Identify which cell holds the provided text, then report its [x, y] central coordinate. 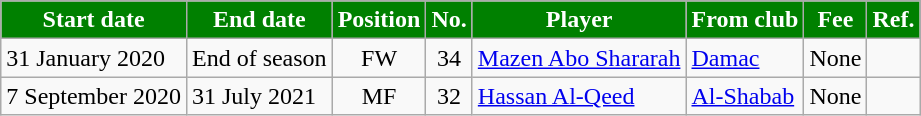
Ref. [894, 20]
7 September 2020 [94, 96]
Damac [745, 58]
32 [449, 96]
From club [745, 20]
34 [449, 58]
End date [259, 20]
End of season [259, 58]
Mazen Abo Shararah [579, 58]
MF [379, 96]
Fee [836, 20]
Player [579, 20]
Start date [94, 20]
FW [379, 58]
Al-Shabab [745, 96]
31 July 2021 [259, 96]
Hassan Al-Qeed [579, 96]
Position [379, 20]
No. [449, 20]
31 January 2020 [94, 58]
